Detect which cell encompasses the target text, then output its [X, Y] center coordinate. 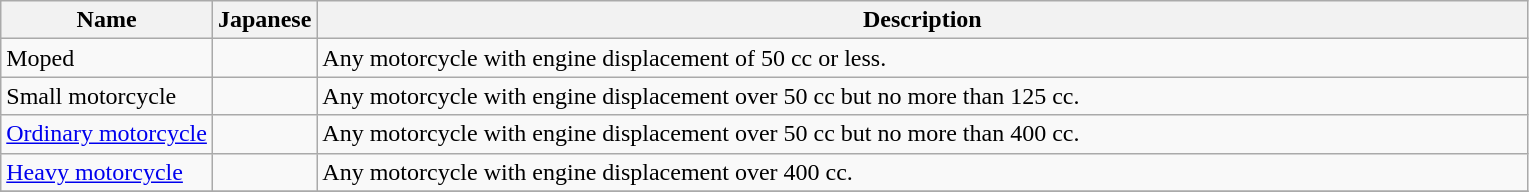
Any motorcycle with engine displacement over 50 cc but no more than 400 cc. [922, 134]
Any motorcycle with engine displacement of 50 cc or less. [922, 58]
Japanese [264, 20]
Any motorcycle with engine displacement over 50 cc but no more than 125 cc. [922, 96]
Moped [107, 58]
Name [107, 20]
Ordinary motorcycle [107, 134]
Any motorcycle with engine displacement over 400 cc. [922, 172]
Heavy motorcycle [107, 172]
Small motorcycle [107, 96]
Description [922, 20]
